Capture the cell that displays the provided text and extract its (x, y) central coordinate. 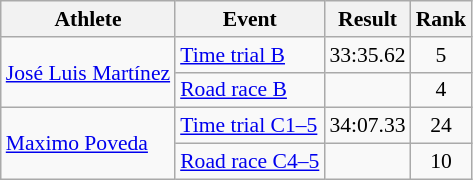
Athlete (88, 19)
Road race C4–5 (250, 162)
Time trial B (250, 55)
Maximo Poveda (88, 144)
10 (442, 162)
33:35.62 (367, 55)
4 (442, 90)
Road race B (250, 90)
24 (442, 126)
Time trial C1–5 (250, 126)
5 (442, 55)
Event (250, 19)
34:07.33 (367, 126)
Rank (442, 19)
José Luis Martínez (88, 72)
Result (367, 19)
